Pinpoint the cell where the given text exists, returning its (x, y) midpoint coordinate. 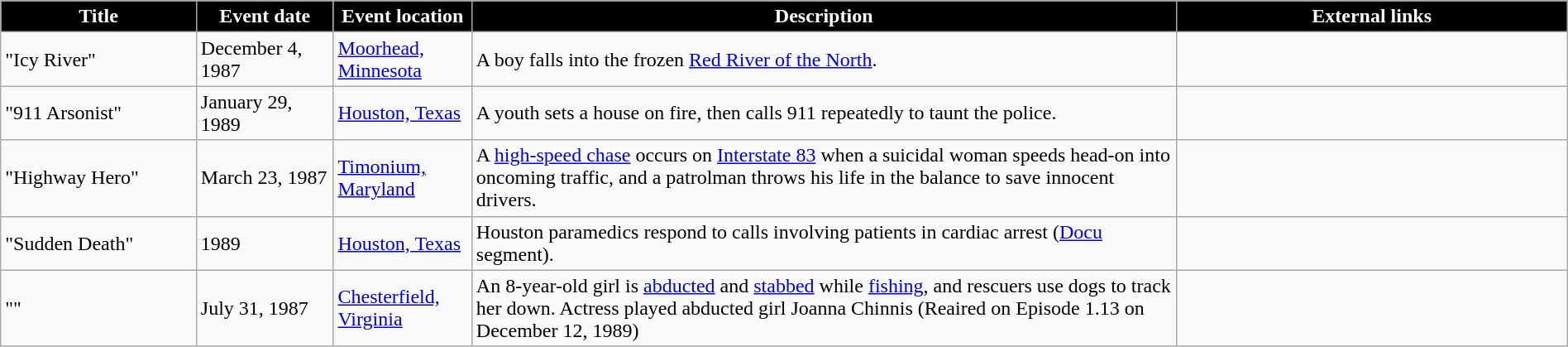
Moorhead, Minnesota (402, 60)
Event date (265, 17)
"Sudden Death" (99, 243)
A youth sets a house on fire, then calls 911 repeatedly to taunt the police. (824, 113)
1989 (265, 243)
"911 Arsonist" (99, 113)
External links (1371, 17)
January 29, 1989 (265, 113)
Description (824, 17)
"Icy River" (99, 60)
"Highway Hero" (99, 178)
Chesterfield, Virginia (402, 308)
"" (99, 308)
December 4, 1987 (265, 60)
July 31, 1987 (265, 308)
March 23, 1987 (265, 178)
Houston paramedics respond to calls involving patients in cardiac arrest (Docu segment). (824, 243)
A boy falls into the frozen Red River of the North. (824, 60)
Timonium, Maryland (402, 178)
Title (99, 17)
Event location (402, 17)
